Locate the cell with the specified text and output its (X, Y) center coordinate. 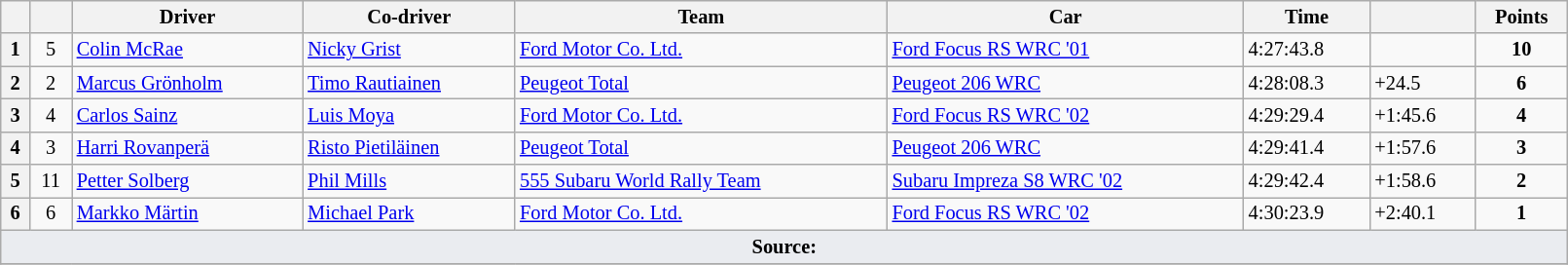
Phil Mills (409, 181)
11 (51, 181)
+2:40.1 (1422, 213)
Driver (187, 17)
Co-driver (409, 17)
4:29:41.4 (1307, 148)
10 (1522, 50)
Timo Rautiainen (409, 83)
4:30:23.9 (1307, 213)
Time (1307, 17)
Marcus Grönholm (187, 83)
Subaru Impreza S8 WRC '02 (1066, 181)
Carlos Sainz (187, 115)
+24.5 (1422, 83)
4:29:42.4 (1307, 181)
+1:57.6 (1422, 148)
555 Subaru World Rally Team (701, 181)
Petter Solberg (187, 181)
+1:58.6 (1422, 181)
Ford Focus RS WRC '01 (1066, 50)
Source: (784, 246)
+1:45.6 (1422, 115)
Michael Park (409, 213)
Colin McRae (187, 50)
Car (1066, 17)
4:28:08.3 (1307, 83)
Points (1522, 17)
Nicky Grist (409, 50)
Luis Moya (409, 115)
4:27:43.8 (1307, 50)
Markko Märtin (187, 213)
Risto Pietiläinen (409, 148)
Team (701, 17)
Harri Rovanperä (187, 148)
4:29:29.4 (1307, 115)
